Pinpoint the cell where the given text exists, returning its [X, Y] midpoint coordinate. 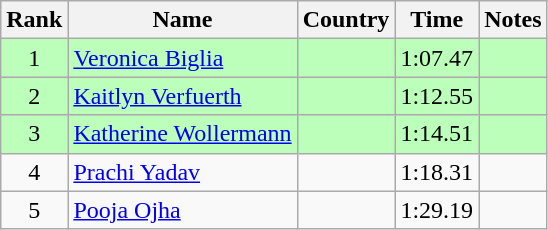
1 [34, 58]
Prachi Yadav [182, 172]
Veronica Biglia [182, 58]
Rank [34, 20]
5 [34, 210]
1:07.47 [437, 58]
Time [437, 20]
Pooja Ojha [182, 210]
4 [34, 172]
Kaitlyn Verfuerth [182, 96]
3 [34, 134]
2 [34, 96]
Name [182, 20]
1:12.55 [437, 96]
Country [346, 20]
Katherine Wollermann [182, 134]
1:18.31 [437, 172]
1:14.51 [437, 134]
1:29.19 [437, 210]
Notes [513, 20]
